Identify which cell holds the provided text, then report its (X, Y) central coordinate. 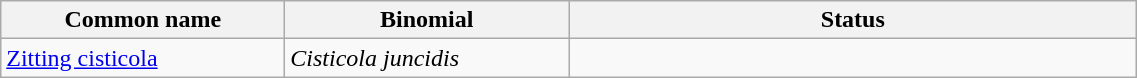
Zitting cisticola (143, 58)
Status (853, 20)
Common name (143, 20)
Cisticola juncidis (427, 58)
Binomial (427, 20)
